Detect which cell encompasses the target text, then output its [x, y] center coordinate. 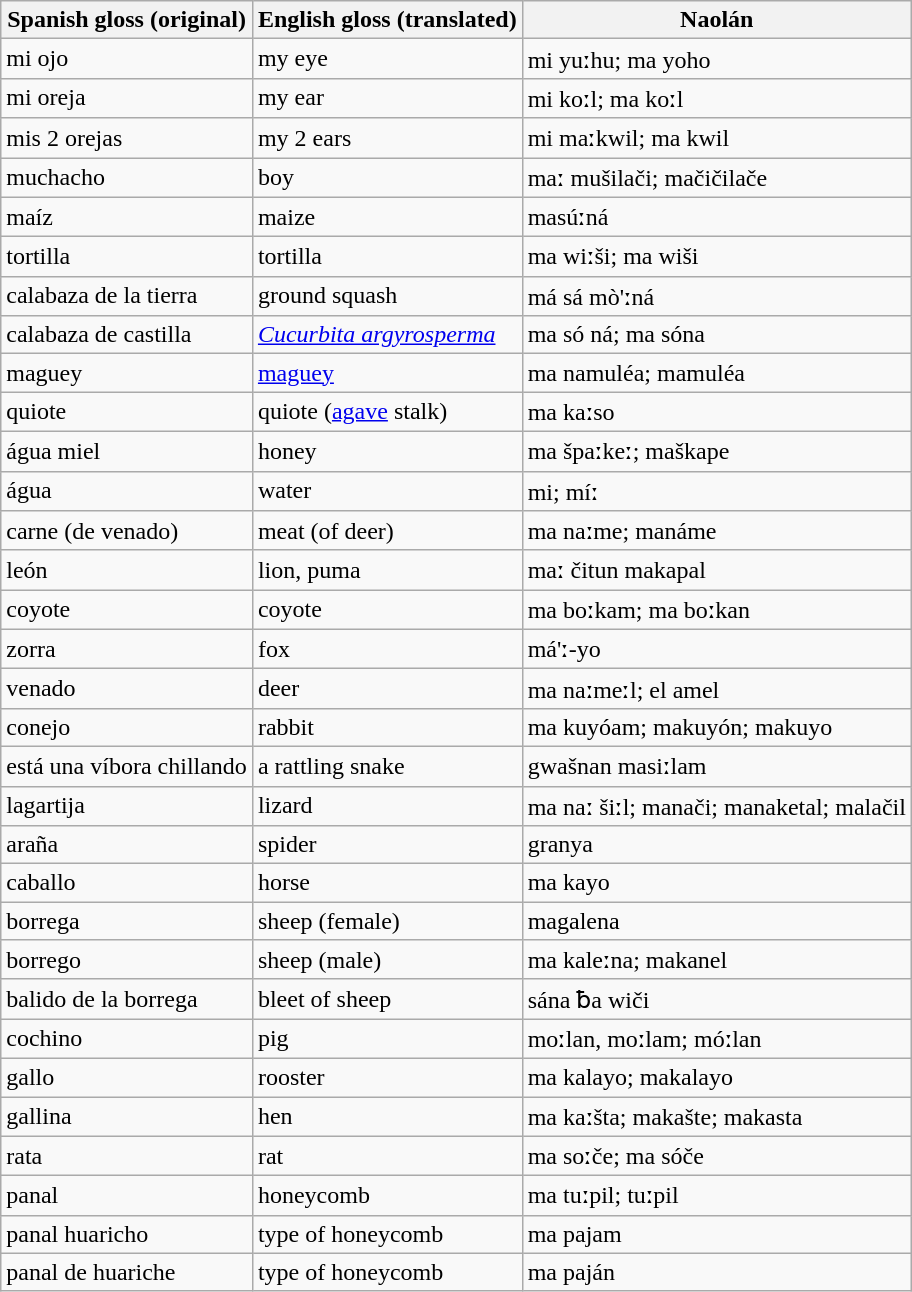
mi ojo [127, 59]
gwašnan masiːlam [716, 766]
caballo [127, 883]
English gloss (translated) [387, 20]
ma kaleːna; makanel [716, 960]
ma namuléa; mamuléa [716, 373]
lagartija [127, 806]
spider [387, 845]
pig [387, 1039]
ma só ná; ma sóna [716, 335]
borrego [127, 960]
sheep (male) [387, 960]
mi yuːhu; ma yoho [716, 59]
venado [127, 689]
má sá mò'ːná [716, 296]
maize [387, 217]
horse [387, 883]
my eye [387, 59]
masúːná [716, 217]
lion, puma [387, 570]
rat [387, 1156]
water [387, 491]
panal [127, 1196]
my 2 ears [387, 138]
my ear [387, 98]
má'ː-yo [716, 649]
maíz [127, 217]
mis 2 orejas [127, 138]
ma boːkam; ma boːkan [716, 610]
Naolán [716, 20]
ground squash [387, 296]
magalena [716, 921]
muchacho [127, 178]
deer [387, 689]
ma naːme; manáme [716, 531]
a rattling snake [387, 766]
ma paján [716, 1272]
ma naː šiːl; manači; manaketal; malačil [716, 806]
meat (of deer) [387, 531]
quiote (agave stalk) [387, 412]
rooster [387, 1077]
moːlan, moːlam; móːlan [716, 1039]
calabaza de castilla [127, 335]
mi; míː [716, 491]
ma kalayo; makalayo [716, 1077]
Cucurbita argyrosperma [387, 335]
león [127, 570]
sheep (female) [387, 921]
calabaza de la tierra [127, 296]
ma kayo [716, 883]
ma kaːso [716, 412]
maː mušilači; mačičilače [716, 178]
ma pajam [716, 1234]
maː čitun makapal [716, 570]
ma naːmeːl; el amel [716, 689]
balido de la borrega [127, 999]
gallo [127, 1077]
cochino [127, 1039]
panal huaricho [127, 1234]
granya [716, 845]
mi koːl; ma koːl [716, 98]
honeycomb [387, 1196]
sána ƀa wiči [716, 999]
rabbit [387, 727]
fox [387, 649]
ma špaːkeː; maškape [716, 451]
rata [127, 1156]
panal de huariche [127, 1272]
araña [127, 845]
boy [387, 178]
ma kaːšta; makašte; makasta [716, 1116]
gallina [127, 1116]
ma kuyóam; makuyón; makuyo [716, 727]
Spanish gloss (original) [127, 20]
honey [387, 451]
bleet of sheep [387, 999]
água [127, 491]
ma soːče; ma sóče [716, 1156]
mi maːkwil; ma kwil [716, 138]
está una víbora chillando [127, 766]
carne (de venado) [127, 531]
ma tuːpil; tuːpil [716, 1196]
água miel [127, 451]
hen [387, 1116]
quiote [127, 412]
mi oreja [127, 98]
ma wiːši; ma wiši [716, 257]
conejo [127, 727]
lizard [387, 806]
zorra [127, 649]
borrega [127, 921]
